For the text-containing cell, return its midpoint in [x, y] coordinate format. 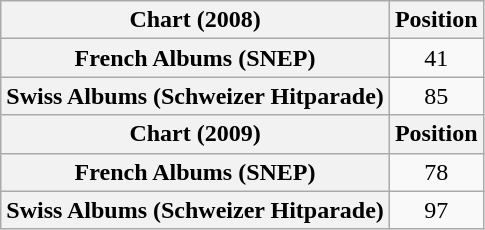
Chart (2009) [196, 134]
78 [436, 172]
Chart (2008) [196, 20]
97 [436, 210]
85 [436, 96]
41 [436, 58]
